Return [X, Y] of the center of cell containing provided text 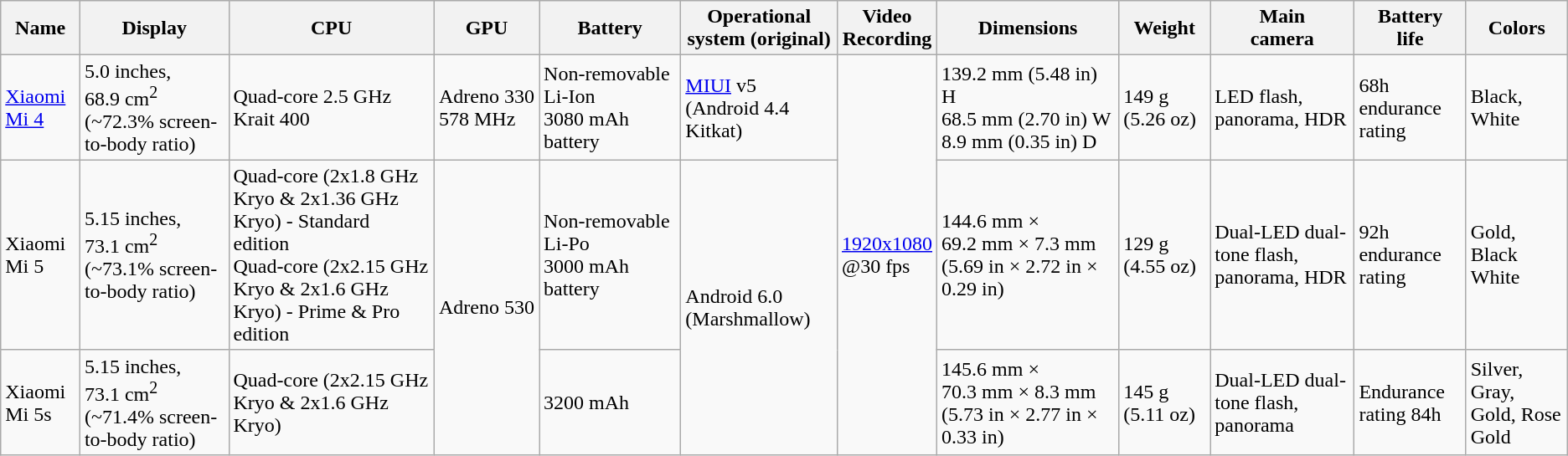
149 g (5.26 oz) [1164, 108]
5.15 inches, 73.1 cm2 (~71.4% screen-to-body ratio) [154, 402]
139.2 mm (5.48 in) H68.5 mm (2.70 in) W8.9 mm (0.35 in) D [1029, 108]
Battery [610, 28]
Non-removable Li-Ion 3080 mAh battery [610, 108]
Operationalsystem (original) [759, 28]
VideoRecording [886, 28]
145.6 mm × 70.3 mm × 8.3 mm (5.73 in × 2.77 in × 0.33 in) [1029, 402]
Xiaomi Mi 5 [40, 254]
Batterylife [1411, 28]
Adreno 530 [486, 308]
Black,White [1516, 108]
Non-removable Li-Po 3000 mAh battery [610, 254]
Display [154, 28]
3200 mAh [610, 402]
Gold, BlackWhite [1516, 254]
MIUI v5 (Android 4.4 Kitkat) [759, 108]
Quad-core 2.5 GHz Krait 400 [332, 108]
Maincamera [1282, 28]
Xiaomi Mi 5s [40, 402]
Colors [1516, 28]
92h endurance rating [1411, 254]
145 g (5.11 oz) [1164, 402]
1920x1080@30 fps [886, 255]
CPU [332, 28]
5.0 inches, 68.9 cm2 (~72.3% screen-to-body ratio) [154, 108]
GPU [486, 28]
LED flash, panorama, HDR [1282, 108]
Dual-LED dual-tone flash, panorama [1282, 402]
Silver, Gray, Gold, Rose Gold [1516, 402]
Dual-LED dual-tone flash, panorama, HDR [1282, 254]
Weight [1164, 28]
5.15 inches, 73.1 cm2 (~73.1% screen-to-body ratio) [154, 254]
Android 6.0 (Marshmallow) [759, 308]
Adreno 330 578 MHz [486, 108]
Quad-core (2x1.8 GHz Kryo & 2x1.36 GHz Kryo) - Standard editionQuad-core (2x2.15 GHz Kryo & 2x1.6 GHz Kryo) - Prime & Pro edition [332, 254]
144.6 mm × 69.2 mm × 7.3 mm (5.69 in × 2.72 in × 0.29 in) [1029, 254]
Quad-core (2x2.15 GHz Kryo & 2x1.6 GHz Kryo) [332, 402]
Xiaomi Mi 4 [40, 108]
Name [40, 28]
Dimensions [1029, 28]
129 g (4.55 oz) [1164, 254]
Endurance rating 84h [1411, 402]
68h endurance rating [1411, 108]
